Find where the given text appears and provide that cell's center as (X, Y) coordinate. 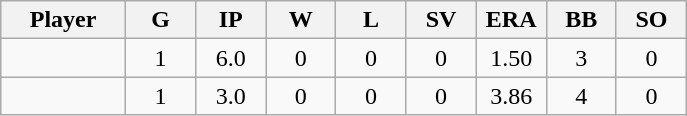
ERA (511, 20)
Player (64, 20)
SO (651, 20)
G (160, 20)
IP (231, 20)
L (371, 20)
1.50 (511, 58)
3.86 (511, 96)
4 (581, 96)
6.0 (231, 58)
3 (581, 58)
W (301, 20)
SV (441, 20)
3.0 (231, 96)
BB (581, 20)
